Capture the cell that displays the provided text and extract its [X, Y] central coordinate. 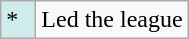
Led the league [112, 20]
* [18, 20]
